Capture the cell that displays the provided text and extract its (x, y) central coordinate. 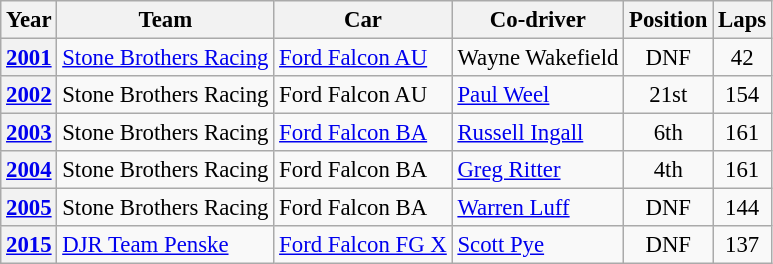
137 (742, 245)
4th (668, 170)
DJR Team Penske (166, 245)
2003 (29, 133)
Co-driver (538, 20)
Scott Pye (538, 245)
Russell Ingall (538, 133)
42 (742, 58)
Laps (742, 20)
2015 (29, 245)
Ford Falcon FG X (363, 245)
21st (668, 95)
6th (668, 133)
2002 (29, 95)
Year (29, 20)
144 (742, 208)
Wayne Wakefield (538, 58)
Warren Luff (538, 208)
154 (742, 95)
2004 (29, 170)
Car (363, 20)
Paul Weel (538, 95)
2005 (29, 208)
Position (668, 20)
2001 (29, 58)
Team (166, 20)
Greg Ritter (538, 170)
